Return the (x, y) coordinate for the center point of the cell that contains the specified text.  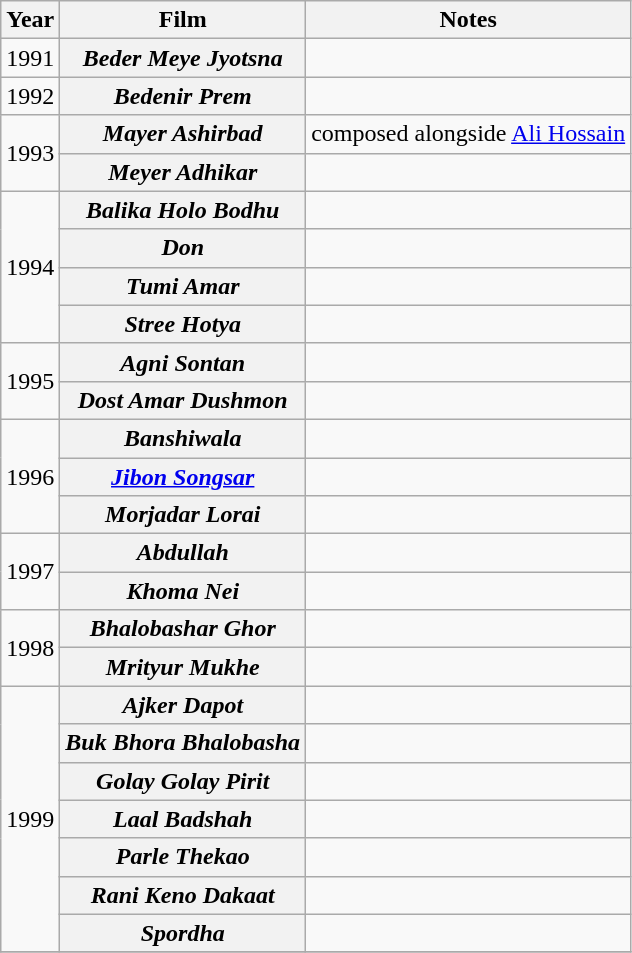
Mayer Ashirbad (183, 134)
Abdullah (183, 553)
Bhalobashar Ghor (183, 629)
Tumi Amar (183, 286)
Don (183, 248)
1999 (30, 819)
Bedenir Prem (183, 96)
Spordha (183, 933)
Morjadar Lorai (183, 515)
1993 (30, 153)
Balika Holo Bodhu (183, 210)
Film (183, 20)
1995 (30, 381)
1998 (30, 648)
1992 (30, 96)
Stree Hotya (183, 324)
Laal Badshah (183, 819)
Parle Thekao (183, 857)
Beder Meye Jyotsna (183, 58)
Mrityur Mukhe (183, 667)
1994 (30, 267)
Ajker Dapot (183, 705)
1996 (30, 476)
1997 (30, 572)
Year (30, 20)
Agni Sontan (183, 362)
Rani Keno Dakaat (183, 895)
Golay Golay Pirit (183, 781)
Jibon Songsar (183, 477)
Khoma Nei (183, 591)
Notes (468, 20)
Banshiwala (183, 438)
Dost Amar Dushmon (183, 400)
composed alongside Ali Hossain (468, 134)
Meyer Adhikar (183, 172)
Buk Bhora Bhalobasha (183, 743)
1991 (30, 58)
